Capture the cell that displays the provided text and extract its (X, Y) central coordinate. 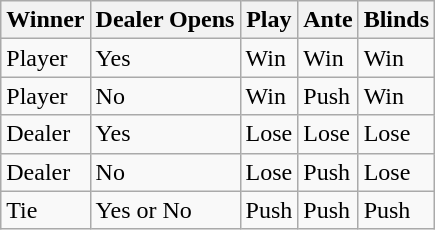
Tie (46, 210)
Yes or No (165, 210)
Ante (328, 20)
Dealer Opens (165, 20)
Winner (46, 20)
Blinds (396, 20)
Play (269, 20)
